Locate the cell with the specified text and output its [x, y] center coordinate. 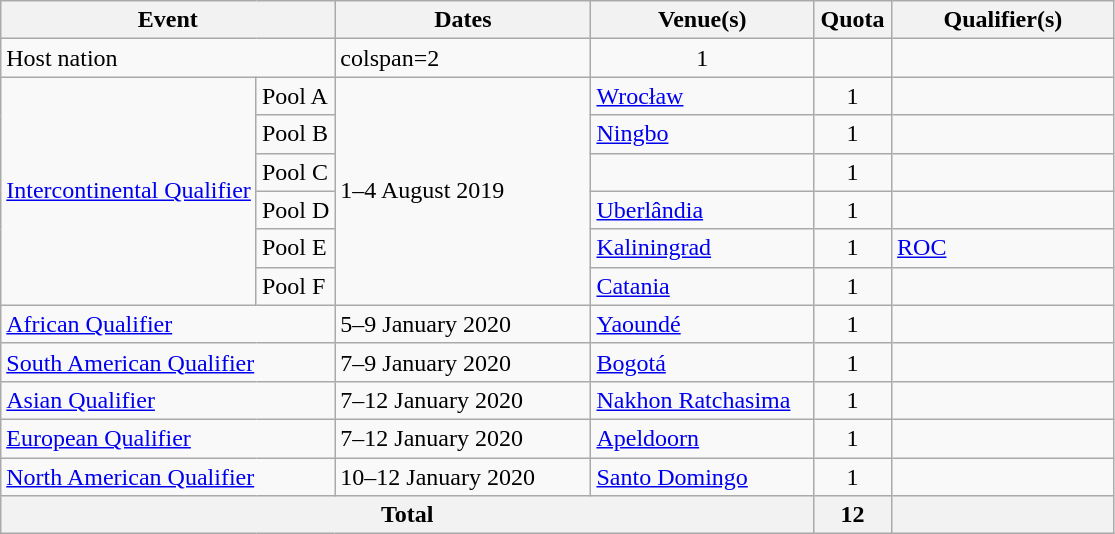
Ningbo [702, 134]
North American Qualifier [168, 477]
Catania [702, 286]
Uberlândia [702, 210]
Wrocław [702, 96]
Bogotá [702, 362]
colspan=2 [463, 58]
5–9 January 2020 [463, 324]
ROC [1004, 248]
Intercontinental Qualifier [129, 191]
Venue(s) [702, 20]
Yaoundé [702, 324]
Total [408, 515]
Host nation [168, 58]
European Qualifier [168, 438]
Apeldoorn [702, 438]
Pool B [295, 134]
Asian Qualifier [168, 400]
Santo Domingo [702, 477]
South American Qualifier [168, 362]
Pool D [295, 210]
10–12 January 2020 [463, 477]
7–9 January 2020 [463, 362]
Pool F [295, 286]
African Qualifier [168, 324]
Quota [853, 20]
Nakhon Ratchasima [702, 400]
Pool E [295, 248]
12 [853, 515]
1–4 August 2019 [463, 191]
Event [168, 20]
Pool A [295, 96]
Pool C [295, 172]
Dates [463, 20]
Kaliningrad [702, 248]
Qualifier(s) [1004, 20]
